Extract the [x, y] coordinate from the center of the cell holding the provided text.  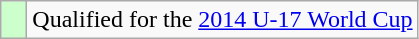
Qualified for the 2014 U-17 World Cup [222, 20]
